Capture the cell that displays the provided text and extract its [x, y] central coordinate. 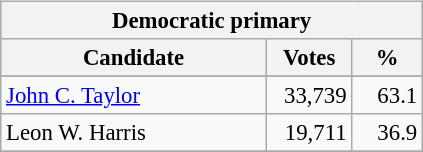
63.1 [388, 96]
% [388, 58]
Candidate [134, 58]
36.9 [388, 133]
John C. Taylor [134, 96]
Democratic primary [212, 21]
19,711 [309, 133]
Votes [309, 58]
Leon W. Harris [134, 133]
33,739 [309, 96]
